Return the [x, y] coordinate for the center point of the cell that contains the specified text.  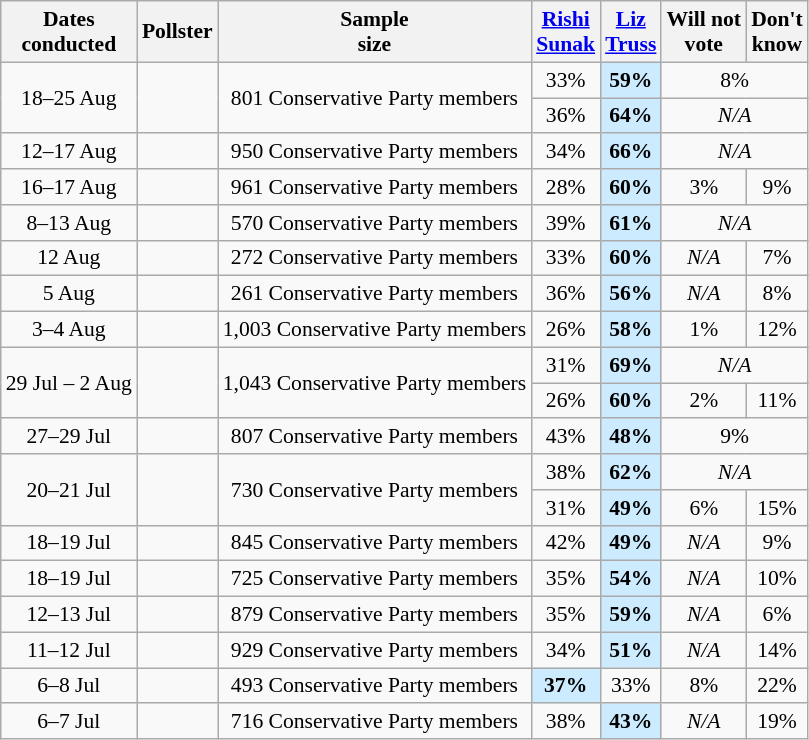
12–13 Jul [69, 615]
58% [630, 330]
66% [630, 152]
12–17 Aug [69, 152]
15% [777, 508]
725 Conservative Party members [374, 579]
Samplesize [374, 32]
1,003 Conservative Party members [374, 330]
961 Conservative Party members [374, 187]
730 Conservative Party members [374, 490]
950 Conservative Party members [374, 152]
62% [630, 472]
20–21 Jul [69, 490]
1% [704, 330]
64% [630, 116]
Will notvote [704, 32]
8–13 Aug [69, 223]
10% [777, 579]
2% [704, 401]
12% [777, 330]
570 Conservative Party members [374, 223]
54% [630, 579]
801 Conservative Party members [374, 98]
19% [777, 722]
929 Conservative Party members [374, 650]
261 Conservative Party members [374, 294]
39% [566, 223]
7% [777, 258]
5 Aug [69, 294]
37% [566, 686]
12 Aug [69, 258]
29 Jul – 2 Aug [69, 382]
493 Conservative Party members [374, 686]
61% [630, 223]
48% [630, 437]
11% [777, 401]
22% [777, 686]
Pollster [178, 32]
6–7 Jul [69, 722]
1,043 Conservative Party members [374, 382]
69% [630, 365]
16–17 Aug [69, 187]
272 Conservative Party members [374, 258]
RishiSunak [566, 32]
6–8 Jul [69, 686]
Datesconducted [69, 32]
42% [566, 543]
14% [777, 650]
845 Conservative Party members [374, 543]
18–25 Aug [69, 98]
Don'tknow [777, 32]
56% [630, 294]
11–12 Jul [69, 650]
28% [566, 187]
3% [704, 187]
807 Conservative Party members [374, 437]
27–29 Jul [69, 437]
51% [630, 650]
879 Conservative Party members [374, 615]
LizTruss [630, 32]
3–4 Aug [69, 330]
716 Conservative Party members [374, 722]
